Determine the (X, Y) coordinate at the center of the cell enclosing the given text.  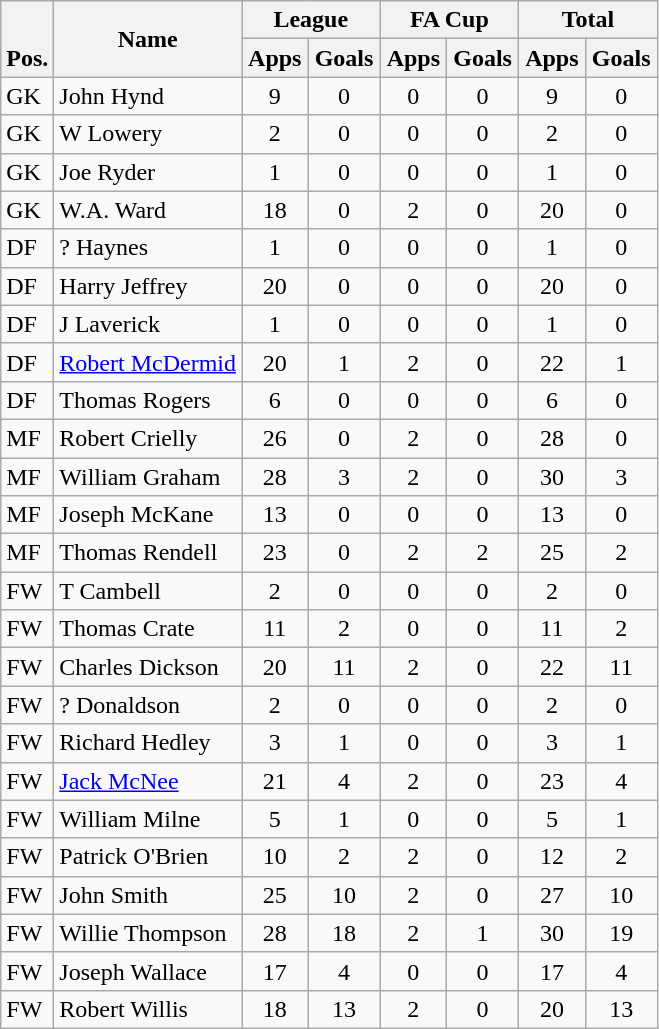
John Smith (148, 895)
? Haynes (148, 248)
John Hynd (148, 96)
Charles Dickson (148, 667)
Thomas Crate (148, 629)
21 (276, 781)
W.A. Ward (148, 210)
Joe Ryder (148, 172)
27 (552, 895)
Robert Crielly (148, 438)
William Graham (148, 477)
12 (552, 857)
Jack McNee (148, 781)
Name (148, 39)
Richard Hedley (148, 743)
Patrick O'Brien (148, 857)
J Laverick (148, 324)
Joseph McKane (148, 515)
Robert McDermid (148, 362)
Joseph Wallace (148, 971)
? Donaldson (148, 705)
Pos. (28, 39)
Total (588, 20)
Robert Willis (148, 1009)
T Cambell (148, 591)
William Milne (148, 819)
26 (276, 438)
W Lowery (148, 134)
League (312, 20)
Harry Jeffrey (148, 286)
19 (621, 933)
FA Cup (450, 20)
Willie Thompson (148, 933)
Thomas Rendell (148, 553)
Thomas Rogers (148, 400)
